Scan for the cell matching the given text and deliver its (X, Y) coordinate at center. 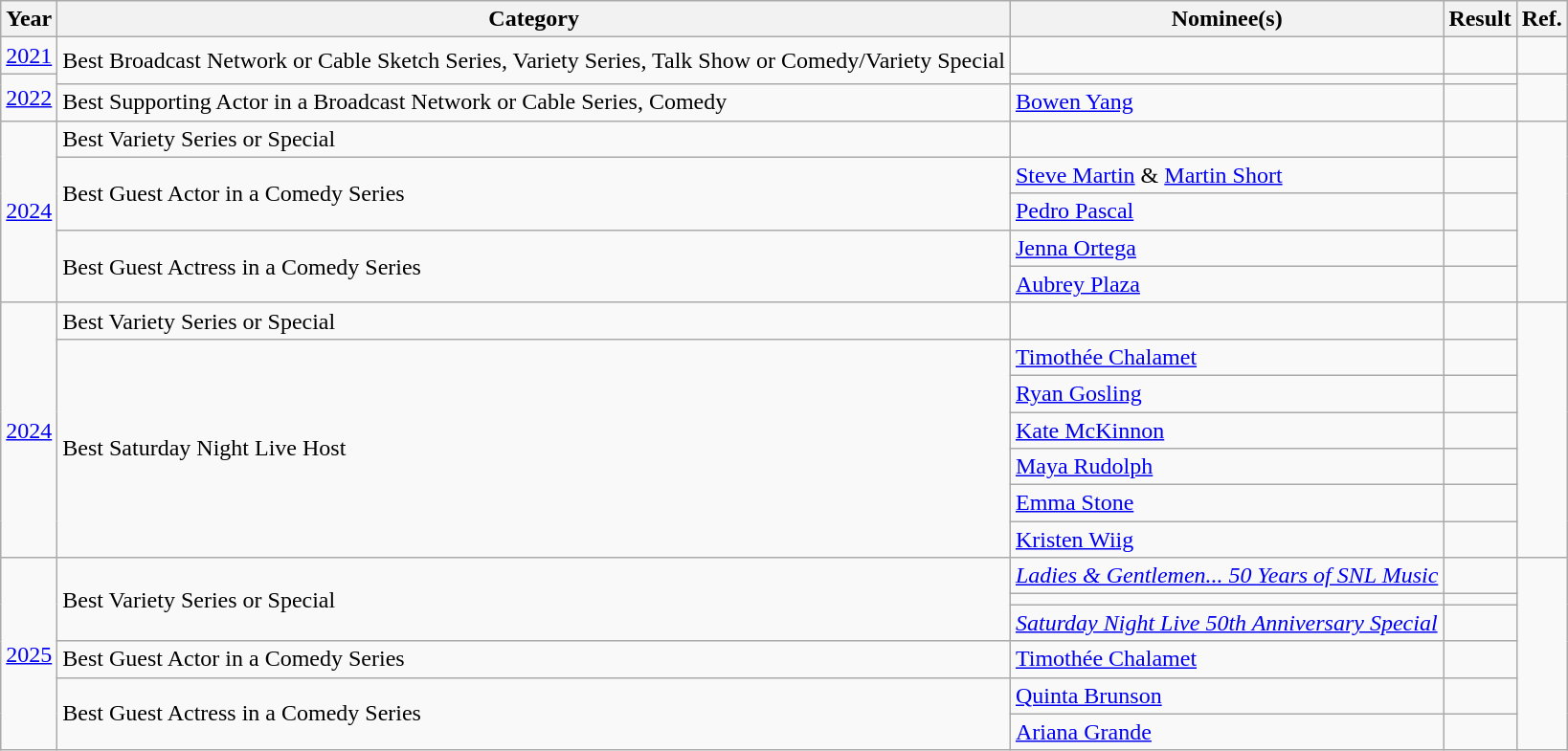
Pedro Pascal (1226, 211)
Maya Rudolph (1226, 467)
Saturday Night Live 50th Anniversary Special (1226, 623)
Steve Martin & Martin Short (1226, 175)
Result (1480, 19)
Ref. (1541, 19)
Nominee(s) (1226, 19)
2021 (29, 55)
Ryan Gosling (1226, 393)
2022 (29, 98)
Ladies & Gentlemen... 50 Years of SNL Music (1226, 576)
2025 (29, 654)
Year (29, 19)
Quinta Brunson (1226, 696)
Jenna Ortega (1226, 248)
Aubrey Plaza (1226, 284)
Bowen Yang (1226, 102)
Kristen Wiig (1226, 540)
Best Supporting Actor in a Broadcast Network or Cable Series, Comedy (534, 102)
Kate McKinnon (1226, 430)
Best Broadcast Network or Cable Sketch Series, Variety Series, Talk Show or Comedy/Variety Special (534, 61)
Emma Stone (1226, 503)
Best Saturday Night Live Host (534, 448)
Category (534, 19)
Ariana Grande (1226, 732)
